Provide the (x, y) coordinate of the cell's center where the given text is located.  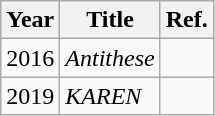
Title (110, 20)
Ref. (186, 20)
2016 (30, 58)
Year (30, 20)
Antithese (110, 58)
KAREN (110, 96)
2019 (30, 96)
